Output the [X, Y] coordinate of the center of the cell containing the given text.  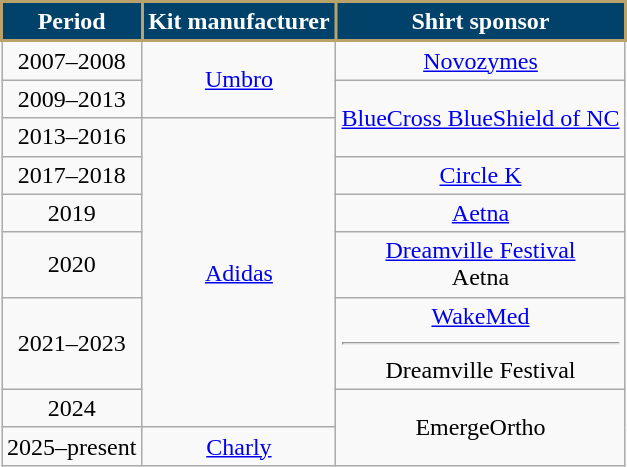
2007–2008 [72, 60]
Adidas [239, 272]
Umbro [239, 80]
2017–2018 [72, 175]
Shirt sponsor [480, 22]
Aetna [480, 213]
EmergeOrtho [480, 427]
2021–2023 [72, 343]
Dreamville FestivalAetna [480, 264]
2024 [72, 408]
2009–2013 [72, 99]
BlueCross BlueShield of NC [480, 118]
Circle K [480, 175]
2025–present [72, 446]
2013–2016 [72, 137]
Novozymes [480, 60]
Charly [239, 446]
2019 [72, 213]
2020 [72, 264]
Period [72, 22]
Kit manufacturer [239, 22]
WakeMedDreamville Festival [480, 343]
